Pinpoint the cell where the given text exists, returning its (x, y) midpoint coordinate. 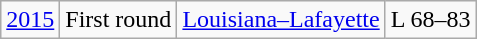
L 68–83 (430, 20)
2015 (30, 20)
Louisiana–Lafayette (281, 20)
First round (118, 20)
